Pinpoint the cell where the given text exists, returning its (x, y) midpoint coordinate. 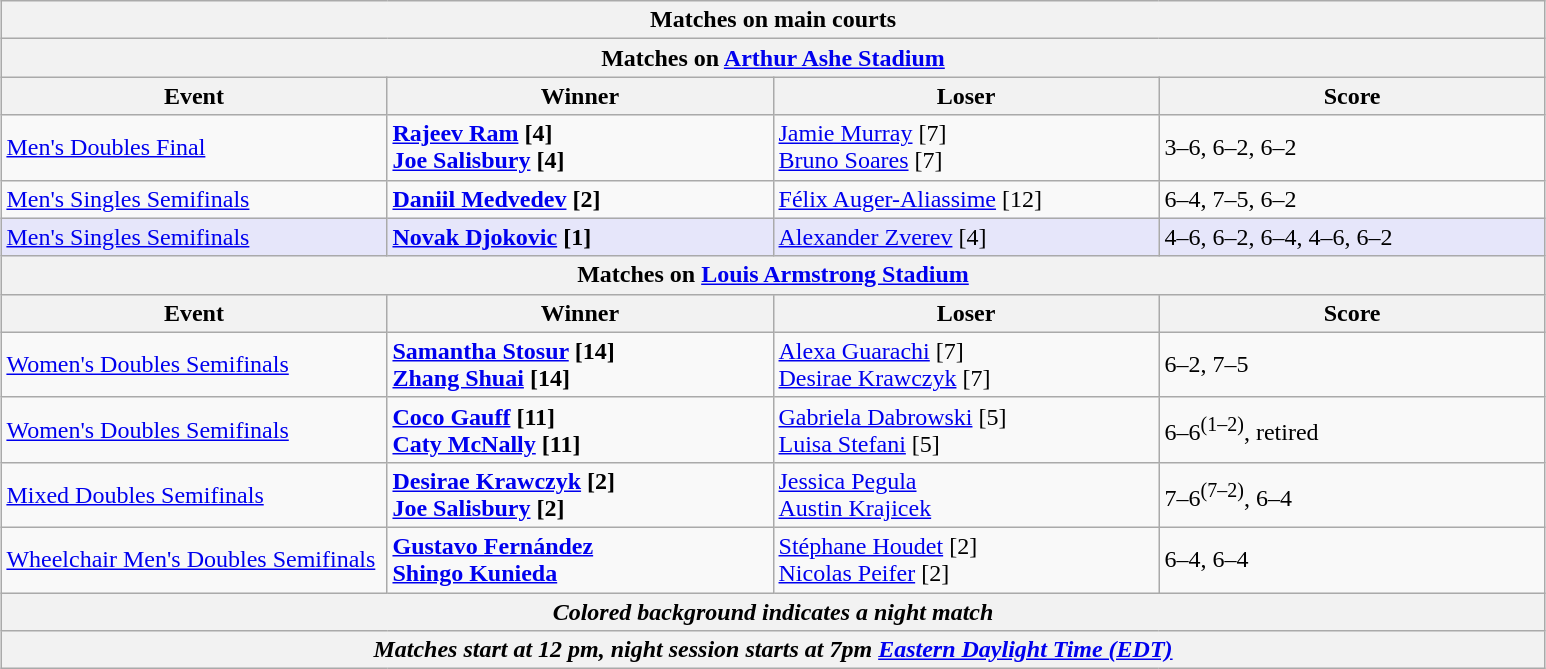
Matches on Arthur Ashe Stadium (773, 58)
6–2, 7–5 (1352, 364)
Jessica Pegula Austin Krajicek (966, 494)
Alexa Guarachi [7] Desirae Krawczyk [7] (966, 364)
6–4, 6–4 (1352, 560)
Jamie Murray [7] Bruno Soares [7] (966, 148)
Stéphane Houdet [2] Nicolas Peifer [2] (966, 560)
Novak Djokovic [1] (580, 237)
7–6(7–2), 6–4 (1352, 494)
Matches start at 12 pm, night session starts at 7pm Eastern Daylight Time (EDT) (773, 650)
Colored background indicates a night match (773, 611)
Matches on Louis Armstrong Stadium (773, 275)
Men's Doubles Final (194, 148)
Matches on main courts (773, 20)
Desirae Krawczyk [2] Joe Salisbury [2] (580, 494)
6–6(1–2), retired (1352, 430)
Félix Auger-Aliassime [12] (966, 199)
6–4, 7–5, 6–2 (1352, 199)
Coco Gauff [11] Caty McNally [11] (580, 430)
3–6, 6–2, 6–2 (1352, 148)
Mixed Doubles Semifinals (194, 494)
Samantha Stosur [14] Zhang Shuai [14] (580, 364)
Alexander Zverev [4] (966, 237)
Gabriela Dabrowski [5] Luisa Stefani [5] (966, 430)
Gustavo Fernández Shingo Kunieda (580, 560)
Wheelchair Men's Doubles Semifinals (194, 560)
Daniil Medvedev [2] (580, 199)
Rajeev Ram [4] Joe Salisbury [4] (580, 148)
4–6, 6–2, 6–4, 4–6, 6–2 (1352, 237)
